Find where the given text appears and provide that cell's center as [X, Y] coordinate. 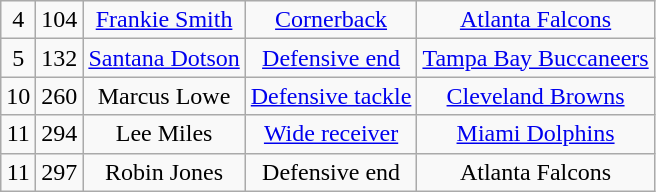
Lee Miles [164, 134]
104 [60, 20]
Frankie Smith [164, 20]
297 [60, 172]
Marcus Lowe [164, 96]
Wide receiver [331, 134]
294 [60, 134]
Miami Dolphins [536, 134]
5 [18, 58]
4 [18, 20]
Cleveland Browns [536, 96]
Robin Jones [164, 172]
132 [60, 58]
Santana Dotson [164, 58]
Tampa Bay Buccaneers [536, 58]
Defensive tackle [331, 96]
10 [18, 96]
260 [60, 96]
Cornerback [331, 20]
